Scan for the cell matching the given text and deliver its (X, Y) coordinate at center. 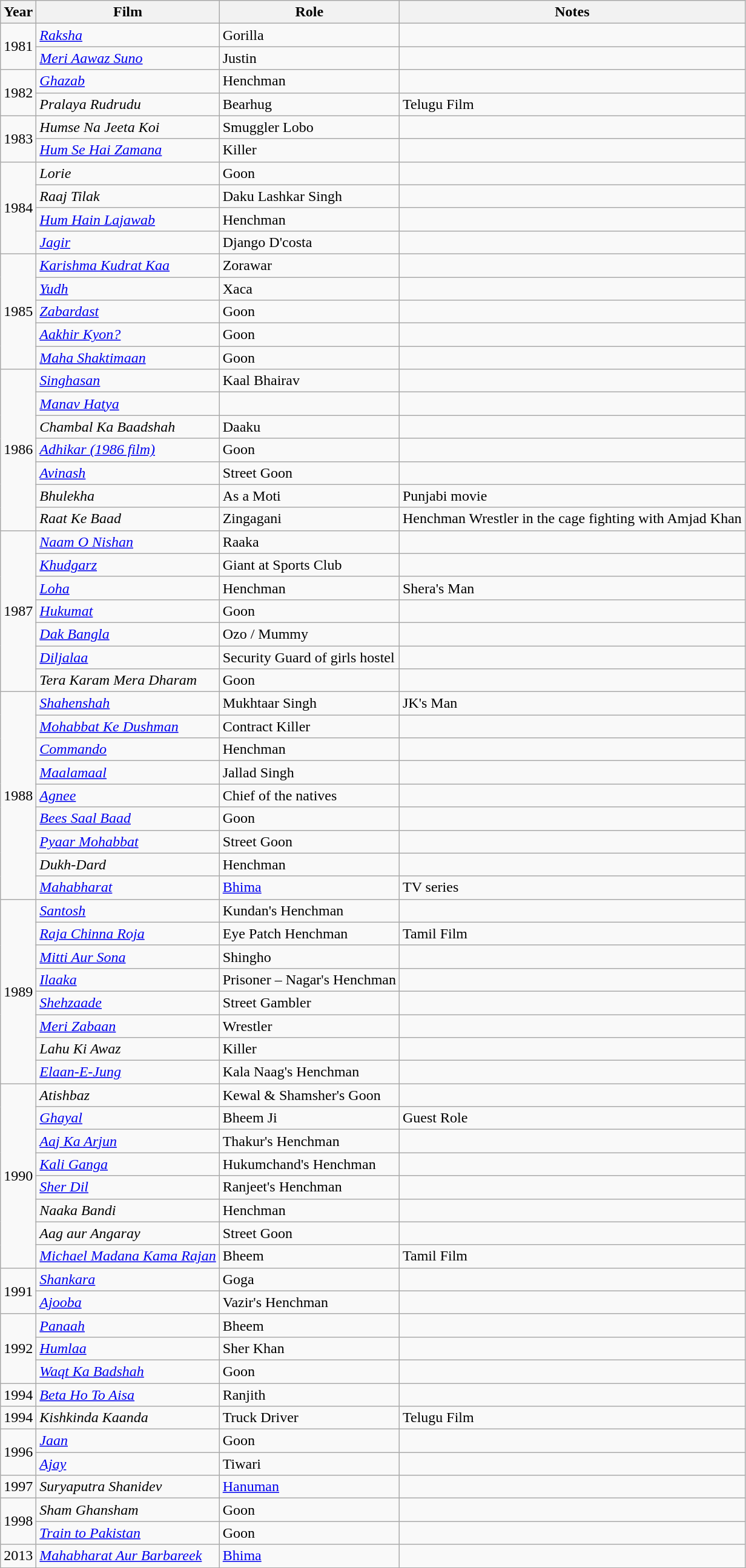
Xaca (309, 289)
Jaan (128, 1441)
Thakur's Henchman (309, 1141)
1986 (18, 450)
1984 (18, 208)
Tiwari (309, 1464)
Chief of the natives (309, 796)
Jallad Singh (309, 772)
Yudh (128, 289)
Mahabharat (128, 888)
Maha Shaktimaan (128, 358)
Ranjith (309, 1394)
Khudgarz (128, 565)
Kewal & Shamsher's Goon (309, 1095)
Giant at Sports Club (309, 565)
Naaka Bandi (128, 1210)
Zorawar (309, 265)
Sher Khan (309, 1348)
Contract Killer (309, 726)
Daaku (309, 427)
Bees Saal Baad (128, 819)
Daku Lashkar Singh (309, 196)
1981 (18, 47)
1996 (18, 1452)
Gorilla (309, 35)
Ghayal (128, 1118)
Wrestler (309, 1026)
Chambal Ka Baadshah (128, 427)
Goga (309, 1279)
Hum Se Hai Zamana (128, 150)
1983 (18, 139)
TV series (572, 888)
Hukumchand's Henchman (309, 1164)
Agnee (128, 796)
Loha (128, 588)
Aag aur Angaray (128, 1233)
Train to Pakistan (128, 1533)
Smuggler Lobo (309, 127)
1987 (18, 611)
Prisoner – Nagar's Henchman (309, 980)
Humse Na Jeeta Koi (128, 127)
Meri Aawaz Suno (128, 58)
Adhikar (1986 film) (128, 450)
Naam O Nishan (128, 542)
Year (18, 12)
1982 (18, 93)
Dukh-Dard (128, 865)
1998 (18, 1521)
Shankara (128, 1279)
Ghazab (128, 81)
Security Guard of girls hostel (309, 657)
Street Gambler (309, 1003)
Guest Role (572, 1118)
Ranjeet's Henchman (309, 1187)
1992 (18, 1348)
1989 (18, 991)
Zabardast (128, 312)
Raat Ke Baad (128, 519)
Ajooba (128, 1302)
Hanuman (309, 1487)
Michael Madana Kama Rajan (128, 1256)
1990 (18, 1176)
Shehzaade (128, 1003)
Kishkinda Kaanda (128, 1418)
JK's Man (572, 703)
Pralaya Rudrudu (128, 104)
Shera's Man (572, 588)
Justin (309, 58)
Eye Patch Henchman (309, 934)
Notes (572, 12)
Raja Chinna Roja (128, 934)
Aaj Ka Arjun (128, 1141)
Shahenshah (128, 703)
Vazir's Henchman (309, 1302)
Singhasan (128, 381)
Panaah (128, 1325)
Lahu Ki Awaz (128, 1049)
Bearhug (309, 104)
Commando (128, 749)
Django D'costa (309, 242)
Ilaaka (128, 980)
Elaan-E-Jung (128, 1072)
1988 (18, 796)
Mahabharat Aur Barbareek (128, 1556)
Meri Zabaan (128, 1026)
Raaj Tilak (128, 196)
Kala Naag's Henchman (309, 1072)
Mukhtaar Singh (309, 703)
Raaka (309, 542)
Avinash (128, 473)
1985 (18, 311)
Raksha (128, 35)
Tera Karam Mera Dharam (128, 680)
Kaal Bhairav (309, 381)
Pyaar Mohabbat (128, 842)
Ozo / Mummy (309, 634)
Bhulekha (128, 496)
Diljalaa (128, 657)
Beta Ho To Aisa (128, 1394)
Hukumat (128, 611)
Santosh (128, 911)
Waqt Ka Badshah (128, 1371)
Shingho (309, 957)
Dak Bangla (128, 634)
Atishbaz (128, 1095)
1991 (18, 1291)
2013 (18, 1556)
Kali Ganga (128, 1164)
Humlaa (128, 1348)
Suryaputra Shanidev (128, 1487)
Sher Dil (128, 1187)
Jagir (128, 242)
Aakhir Kyon? (128, 335)
Kundan's Henchman (309, 911)
As a Moti (309, 496)
Hum Hain Lajawab (128, 219)
Truck Driver (309, 1418)
Punjabi movie (572, 496)
Zingagani (309, 519)
Role (309, 12)
Mitti Aur Sona (128, 957)
Manav Hatya (128, 404)
Sham Ghansham (128, 1510)
Ajay (128, 1464)
1997 (18, 1487)
Bheem Ji (309, 1118)
Henchman Wrestler in the cage fighting with Amjad Khan (572, 519)
Mohabbat Ke Dushman (128, 726)
Film (128, 12)
Lorie (128, 173)
Maalamaal (128, 772)
Karishma Kudrat Kaa (128, 265)
